From the cell containing the given text, extract its center point as [x, y] coordinate. 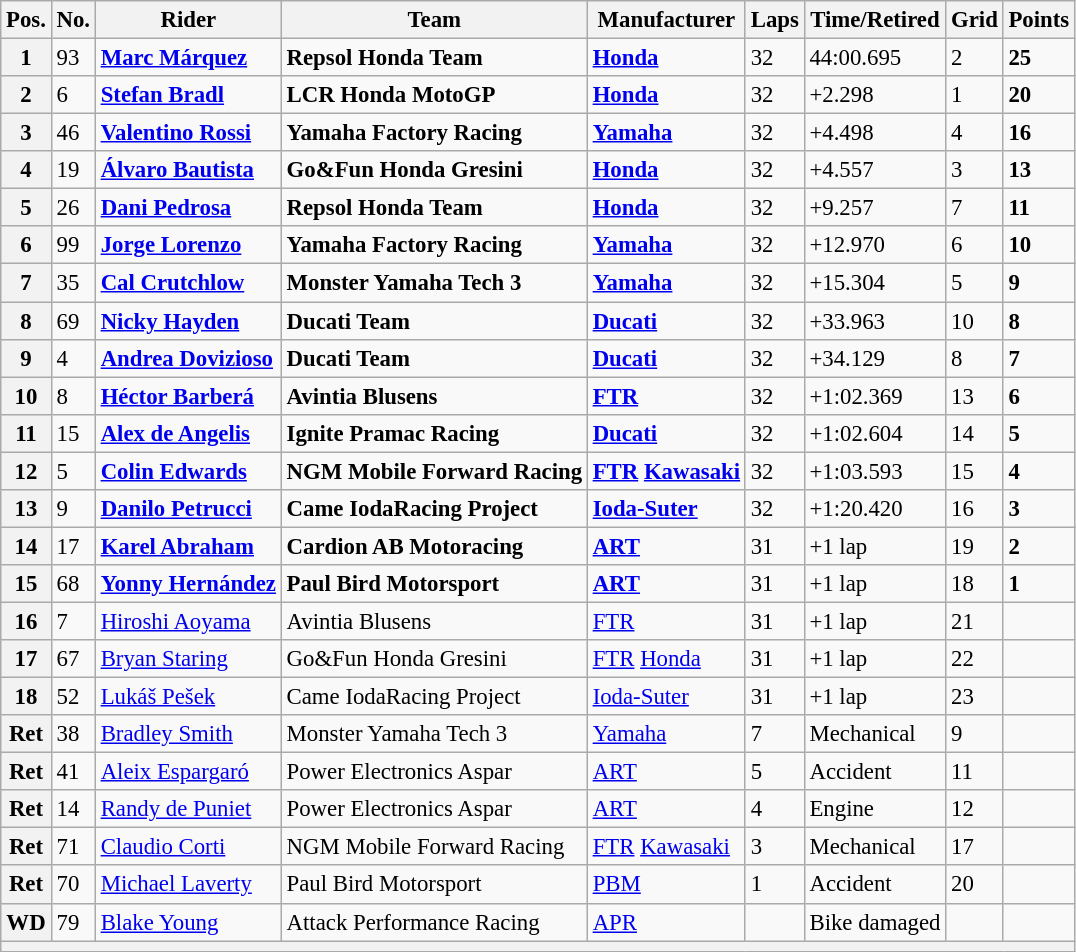
+1:02.604 [875, 433]
+33.963 [875, 321]
APR [666, 922]
Attack Performance Racing [434, 922]
+12.970 [875, 245]
46 [73, 133]
Yonny Hernández [188, 584]
Valentino Rossi [188, 133]
Colin Edwards [188, 471]
Bradley Smith [188, 734]
Ignite Pramac Racing [434, 433]
Points [1038, 20]
Cal Crutchlow [188, 283]
Blake Young [188, 922]
44:00.695 [875, 58]
Manufacturer [666, 20]
Rider [188, 20]
Claudio Corti [188, 847]
35 [73, 283]
22 [974, 659]
+2.298 [875, 95]
FTR Honda [666, 659]
Karel Abraham [188, 546]
70 [73, 885]
Team [434, 20]
71 [73, 847]
Cardion AB Motoracing [434, 546]
Laps [774, 20]
Nicky Hayden [188, 321]
+34.129 [875, 358]
Andrea Dovizioso [188, 358]
Randy de Puniet [188, 809]
+4.498 [875, 133]
26 [73, 208]
Bike damaged [875, 922]
Alex de Angelis [188, 433]
67 [73, 659]
+1:02.369 [875, 396]
Bryan Staring [188, 659]
LCR Honda MotoGP [434, 95]
Grid [974, 20]
Stefan Bradl [188, 95]
69 [73, 321]
41 [73, 772]
93 [73, 58]
No. [73, 20]
+1:03.593 [875, 471]
Danilo Petrucci [188, 509]
99 [73, 245]
+4.557 [875, 170]
Michael Laverty [188, 885]
38 [73, 734]
Jorge Lorenzo [188, 245]
Marc Márquez [188, 58]
Héctor Barberá [188, 396]
Pos. [26, 20]
Dani Pedrosa [188, 208]
Aleix Espargaró [188, 772]
79 [73, 922]
Hiroshi Aoyama [188, 621]
+9.257 [875, 208]
21 [974, 621]
+1:20.420 [875, 509]
Time/Retired [875, 20]
Engine [875, 809]
+15.304 [875, 283]
52 [73, 697]
WD [26, 922]
23 [974, 697]
Lukáš Pešek [188, 697]
68 [73, 584]
Álvaro Bautista [188, 170]
25 [1038, 58]
PBM [666, 885]
